Extract the (X, Y) coordinate from the center of the cell holding the provided text.  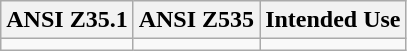
Intended Use (333, 20)
ANSI Z535 (196, 20)
ANSI Z35.1 (67, 20)
